Determine the [x, y] coordinate at the center of the cell enclosing the given text.  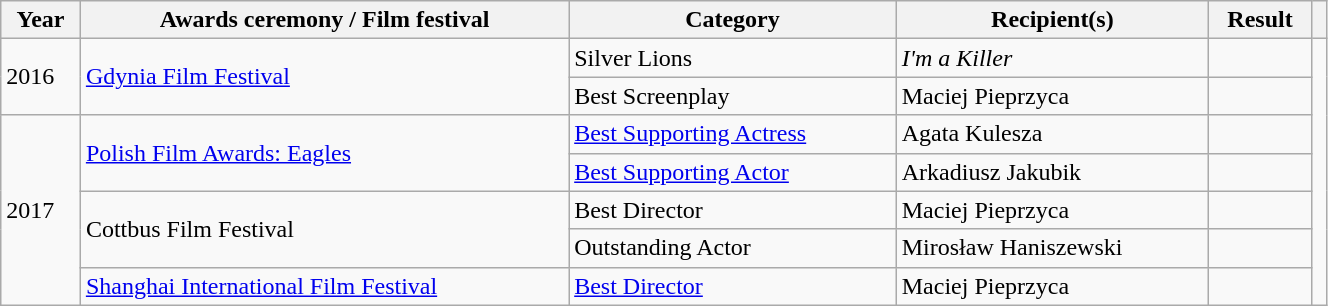
Mirosław Haniszewski [1052, 248]
I'm a Killer [1052, 58]
Year [41, 20]
Category [733, 20]
Agata Kulesza [1052, 134]
Arkadiusz Jakubik [1052, 172]
Cottbus Film Festival [324, 229]
Best Supporting Actor [733, 172]
Gdynia Film Festival [324, 77]
2016 [41, 77]
Awards ceremony / Film festival [324, 20]
Recipient(s) [1052, 20]
Best Screenplay [733, 96]
Best Supporting Actress [733, 134]
2017 [41, 210]
Outstanding Actor [733, 248]
Silver Lions [733, 58]
Shanghai International Film Festival [324, 286]
Result [1260, 20]
Polish Film Awards: Eagles [324, 153]
